Find where the given text appears and provide that cell's center as [x, y] coordinate. 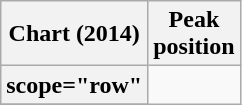
Peakposition [194, 34]
Chart (2014) [74, 34]
scope="row" [74, 85]
